Determine the [x, y] coordinate at the center of the cell enclosing the given text.  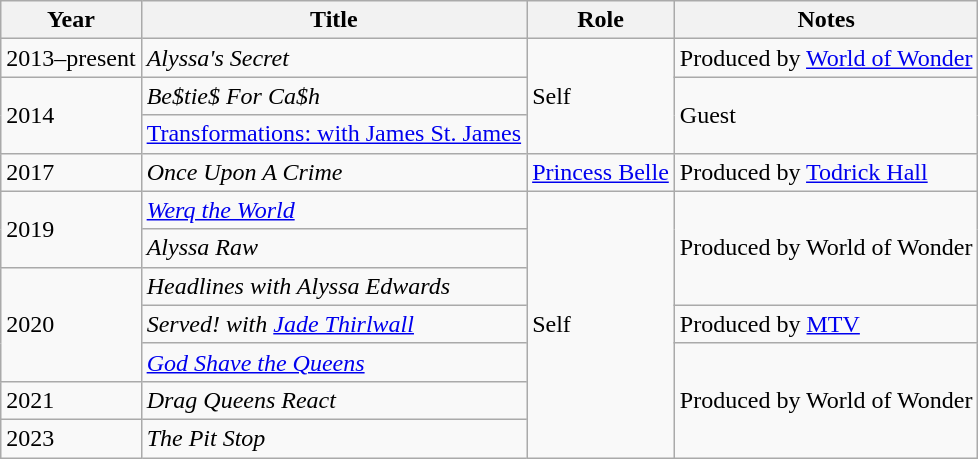
Princess Belle [601, 172]
2017 [71, 172]
Year [71, 20]
The Pit Stop [334, 438]
2021 [71, 400]
Transformations: with James St. James [334, 134]
2019 [71, 229]
God Shave the Queens [334, 362]
Role [601, 20]
Notes [826, 20]
Alyssa's Secret [334, 58]
Once Upon A Crime [334, 172]
Headlines with Alyssa Edwards [334, 286]
Served! with Jade Thirlwall [334, 324]
Guest [826, 115]
2020 [71, 324]
2014 [71, 115]
Be$tie$ For Ca$h [334, 96]
Werq the World [334, 210]
Drag Queens React [334, 400]
2013–present [71, 58]
2023 [71, 438]
Produced by MTV [826, 324]
Produced by Todrick Hall [826, 172]
Alyssa Raw [334, 248]
Title [334, 20]
